Determine the [X, Y] coordinate at the center of the cell enclosing the given text.  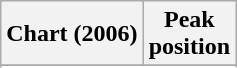
Peakposition [189, 34]
Chart (2006) [72, 34]
